Find where the given text appears and provide that cell's center as [X, Y] coordinate. 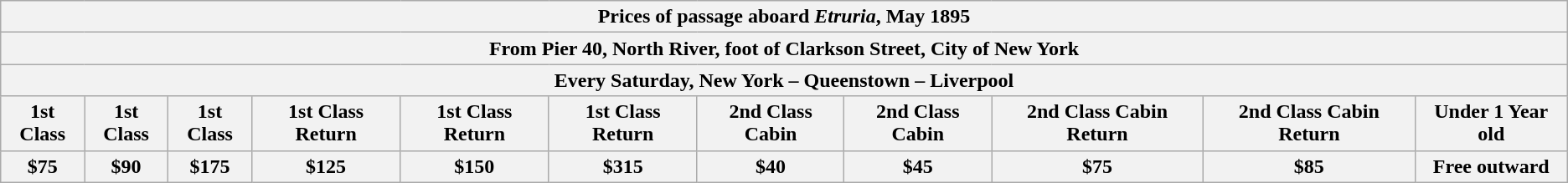
Free outward [1491, 166]
$40 [771, 166]
$175 [210, 166]
Prices of passage aboard Etruria, May 1895 [784, 17]
From Pier 40, North River, foot of Clarkson Street, City of New York [784, 48]
Every Saturday, New York – Queenstown – Liverpool [784, 80]
$45 [918, 166]
$90 [126, 166]
$125 [325, 166]
$150 [474, 166]
Under 1 Year old [1491, 124]
$85 [1308, 166]
$315 [623, 166]
